Search for the cell housing the specified text and yield its (x, y) center coordinate. 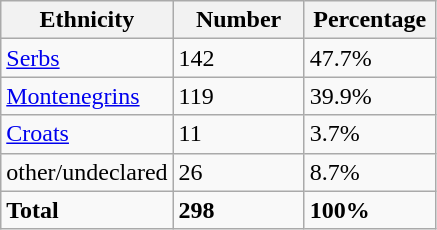
Total (87, 210)
47.7% (370, 58)
39.9% (370, 96)
Croats (87, 134)
142 (238, 58)
other/undeclared (87, 172)
298 (238, 210)
3.7% (370, 134)
11 (238, 134)
Montenegrins (87, 96)
100% (370, 210)
Number (238, 20)
119 (238, 96)
Ethnicity (87, 20)
8.7% (370, 172)
Percentage (370, 20)
26 (238, 172)
Serbs (87, 58)
